Locate the cell with the specified text and output its (X, Y) center coordinate. 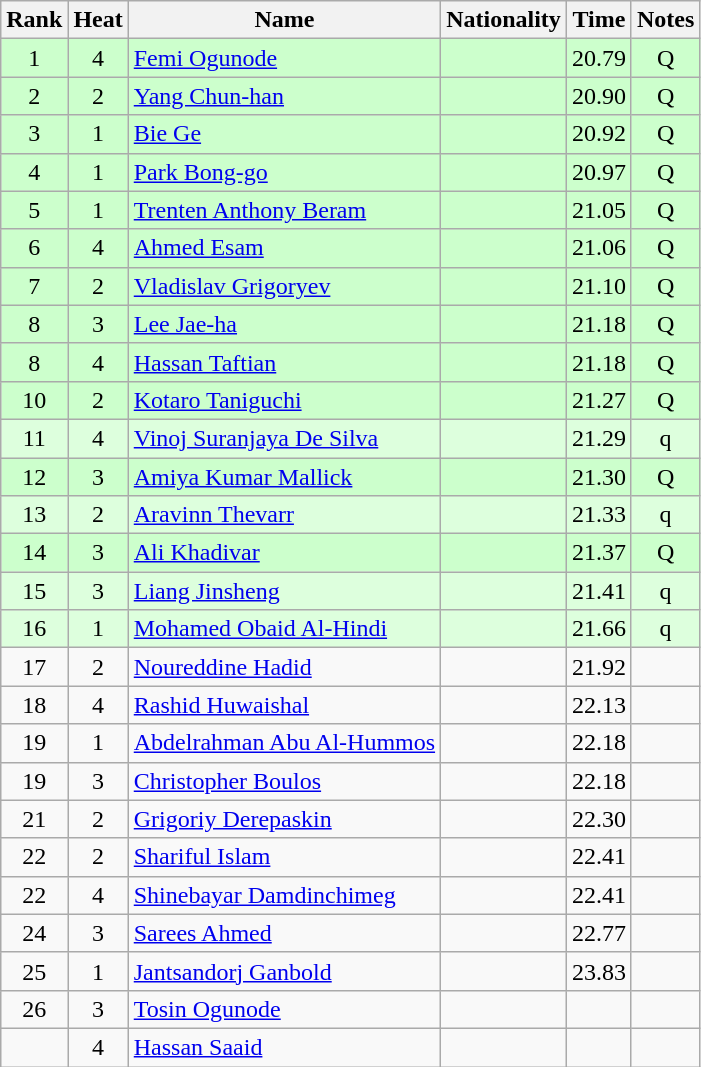
12 (34, 477)
Liang Jinsheng (284, 591)
21.33 (598, 515)
Mohamed Obaid Al-Hindi (284, 629)
Aravinn Thevarr (284, 515)
21.05 (598, 210)
21.41 (598, 591)
21.06 (598, 248)
Ali Khadivar (284, 553)
20.92 (598, 134)
Christopher Boulos (284, 781)
21.37 (598, 553)
Lee Jae-ha (284, 324)
20.79 (598, 58)
Notes (665, 20)
24 (34, 933)
Femi Ogunode (284, 58)
Kotaro Taniguchi (284, 400)
Heat (98, 20)
Abdelrahman Abu Al-Hummos (284, 743)
Hassan Taftian (284, 362)
Noureddine Hadid (284, 667)
Shariful Islam (284, 857)
Bie Ge (284, 134)
Hassan Saaid (284, 1047)
Rashid Huwaishal (284, 705)
16 (34, 629)
21 (34, 819)
15 (34, 591)
21.10 (598, 286)
10 (34, 400)
21.30 (598, 477)
14 (34, 553)
21.27 (598, 400)
20.90 (598, 96)
Shinebayar Damdinchimeg (284, 895)
21.66 (598, 629)
Jantsandorj Ganbold (284, 971)
22.13 (598, 705)
23.83 (598, 971)
5 (34, 210)
13 (34, 515)
Park Bong-go (284, 172)
Name (284, 20)
Rank (34, 20)
Sarees Ahmed (284, 933)
22.77 (598, 933)
21.92 (598, 667)
22.30 (598, 819)
26 (34, 1009)
7 (34, 286)
Vladislav Grigoryev (284, 286)
Nationality (504, 20)
Amiya Kumar Mallick (284, 477)
25 (34, 971)
Trenten Anthony Beram (284, 210)
6 (34, 248)
21.29 (598, 438)
11 (34, 438)
Tosin Ogunode (284, 1009)
Time (598, 20)
17 (34, 667)
18 (34, 705)
20.97 (598, 172)
Yang Chun-han (284, 96)
Vinoj Suranjaya De Silva (284, 438)
Grigoriy Derepaskin (284, 819)
Ahmed Esam (284, 248)
